Identify which cell holds the provided text, then report its (x, y) central coordinate. 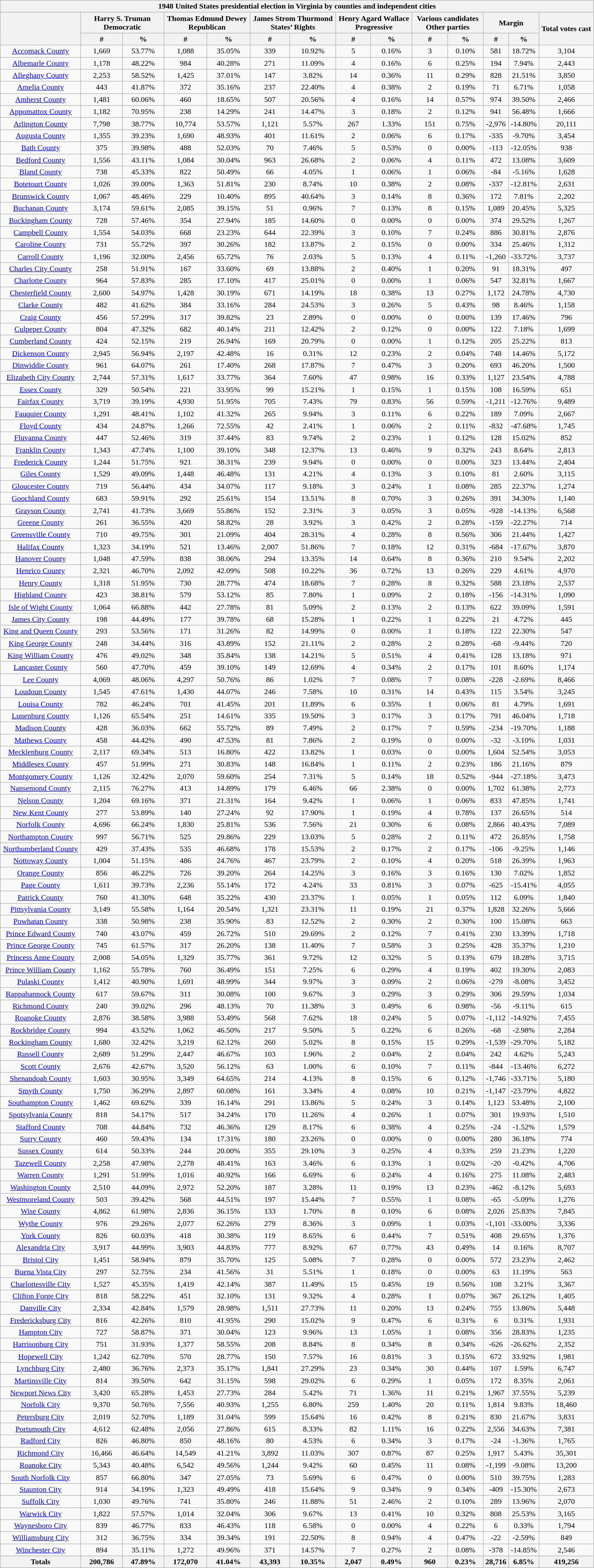
2,352 (566, 1344)
3,245 (566, 692)
49.76% (143, 1501)
6,747 (566, 1369)
39.42% (143, 1199)
30.26% (228, 245)
Petersburg City (41, 1417)
0.46% (391, 450)
-5.09% (524, 1199)
364 (270, 378)
36.03% (143, 728)
54.17% (143, 1115)
44.49% (143, 619)
1,058 (566, 87)
1,329 (186, 958)
6,272 (566, 1066)
-844 (496, 1066)
Clarke County (41, 305)
4.53% (313, 1441)
413 (186, 788)
42.14% (228, 1284)
7.56% (313, 825)
147 (270, 75)
895 (270, 196)
40.43% (524, 825)
-14.92% (524, 1018)
0.96% (313, 208)
19.93% (524, 1115)
727 (102, 1332)
-337 (496, 184)
14.46% (524, 353)
248 (102, 643)
1,363 (186, 184)
58.22% (143, 1296)
751 (102, 1344)
34.07% (228, 486)
1,377 (186, 1344)
39.09% (524, 607)
8,466 (566, 680)
29.86% (228, 837)
423 (102, 595)
280 (496, 1139)
3.82% (313, 75)
5.57% (313, 124)
0.02% (465, 1163)
7.31% (313, 776)
2,334 (102, 1308)
Appomattox County (41, 111)
4,822 (566, 1090)
39.98% (143, 148)
20.79% (313, 341)
Norfolk City (41, 1405)
59.43% (143, 1139)
13.51% (313, 498)
103 (270, 1054)
852 (566, 438)
49.75% (143, 534)
1,611 (102, 885)
39.20% (228, 873)
1,841 (270, 1369)
-23.79% (524, 1090)
15.28% (313, 619)
35.05% (228, 51)
-19.70% (524, 728)
Powhatan County (41, 921)
1.36% (391, 1393)
1,830 (186, 825)
Louisa County (41, 704)
41.56% (228, 1272)
1,255 (270, 1405)
55.86% (228, 510)
Lee County (41, 680)
56.12% (228, 1066)
598 (270, 1381)
13.46% (228, 546)
3,719 (102, 402)
9.72% (313, 958)
35.70% (228, 1260)
Fredericksburg City (41, 1320)
Surry County (41, 1139)
161 (270, 1090)
5,693 (566, 1187)
-279 (496, 982)
62.26% (228, 1223)
6,542 (186, 1465)
21.23% (524, 1151)
27.94% (228, 220)
1,981 (566, 1357)
14.99% (313, 631)
2,773 (566, 788)
43,393 (270, 1562)
401 (270, 136)
1,699 (566, 329)
963 (270, 160)
11.26% (313, 1115)
140 (186, 813)
12.69% (313, 667)
4,696 (102, 825)
22.37% (524, 486)
25.22% (524, 341)
139 (496, 317)
387 (270, 1284)
1,427 (566, 534)
1,376 (566, 1236)
34.63% (524, 1429)
-15.30% (524, 1489)
3,452 (566, 982)
186 (496, 764)
503 (102, 1199)
1,669 (102, 51)
-1.52% (524, 1127)
14.29% (228, 111)
2,321 (102, 571)
46.04% (524, 716)
30.08% (228, 994)
7.80% (313, 595)
56 (430, 402)
-1,260 (496, 257)
2,836 (186, 1211)
7.58% (313, 692)
20.56% (313, 99)
1,451 (102, 1260)
4,055 (566, 885)
13.88% (313, 269)
42.26% (143, 1320)
Suffolk City (41, 1501)
87 (430, 1453)
240 (102, 1006)
72.55% (228, 426)
297 (102, 1272)
-2.69% (524, 680)
720 (566, 643)
961 (102, 365)
243 (496, 450)
3,473 (566, 776)
741 (186, 1501)
13.18% (524, 655)
32.26% (524, 909)
62.12% (228, 1042)
189 (496, 414)
1,702 (496, 788)
1,448 (186, 474)
Accomack County (41, 51)
66.24% (143, 825)
1948 United States presidential election in Virginia by counties and independent cities (297, 6)
17.31% (228, 1139)
20.45% (524, 208)
Arlington County (41, 124)
1,963 (566, 861)
62.70% (143, 1357)
31.93% (143, 1344)
40.93% (228, 1405)
-9.25% (524, 849)
-1,539 (496, 1042)
3,219 (186, 1042)
2,480 (102, 1369)
48.16% (228, 1441)
731 (102, 245)
Northumberland County (41, 849)
198 (102, 619)
662 (186, 728)
5,182 (566, 1042)
1,690 (186, 136)
9.96% (313, 1332)
55.58% (143, 909)
44.07% (228, 692)
-832 (496, 426)
960 (430, 1562)
50.98% (143, 921)
46.36% (228, 1127)
13,200 (566, 1465)
13.39% (524, 933)
9,489 (566, 402)
2,462 (566, 1260)
1,004 (102, 861)
58.52% (143, 75)
1,084 (186, 160)
16,466 (102, 1453)
Bedford County (41, 160)
693 (496, 365)
210 (496, 559)
11.38% (313, 1006)
976 (102, 1223)
6.85% (524, 1562)
185 (270, 220)
1,242 (102, 1357)
14.19% (313, 293)
1,196 (102, 257)
41.30% (143, 897)
Alleghany County (41, 75)
791 (496, 716)
66.80% (143, 1477)
47.85% (524, 801)
-9.08% (524, 1465)
5.43% (524, 1453)
1,510 (566, 1115)
Hampton City (41, 1332)
1,276 (566, 1199)
12.42% (313, 329)
32.00% (143, 257)
Waynesboro City (41, 1526)
1,100 (186, 450)
65.28% (143, 1393)
668 (186, 232)
1,062 (186, 1030)
117 (270, 486)
46.80% (143, 1441)
Botetourt County (41, 184)
8.65% (313, 1236)
30.19% (228, 293)
23.18% (524, 583)
Charlotte County (41, 281)
8.46% (524, 305)
1.59% (524, 1369)
-2.59% (524, 1538)
1,016 (186, 1175)
60.06% (143, 99)
31.04% (228, 1417)
43.11% (143, 160)
2.41% (313, 426)
-17.67% (524, 546)
1,014 (186, 1514)
Scott County (41, 1066)
417 (270, 281)
3,104 (566, 51)
36.18% (524, 1139)
971 (566, 655)
560 (102, 667)
Totals (41, 1562)
804 (102, 329)
43.07% (143, 933)
535 (186, 849)
21.44% (524, 534)
45.33% (143, 172)
1,121 (270, 124)
31.26% (228, 631)
-1,199 (496, 1465)
894 (102, 1550)
50.33% (143, 1151)
35.11% (143, 1550)
1,666 (566, 111)
Roanoke City (41, 1465)
76.27% (143, 788)
3.21% (524, 1284)
1,343 (102, 450)
51.15% (143, 861)
-47.68% (524, 426)
710 (102, 534)
46.77% (143, 1526)
419,256 (566, 1562)
1,034 (566, 994)
4,862 (102, 1211)
Montgomery County (41, 776)
525 (186, 837)
7,798 (102, 124)
1,828 (496, 909)
25.53% (524, 1514)
18.72% (524, 51)
46.20% (524, 365)
Hanover County (41, 559)
180 (270, 1139)
1,500 (566, 365)
4,970 (566, 571)
New Kent County (41, 813)
3,715 (566, 958)
211 (270, 329)
38.58% (143, 1018)
1,430 (186, 692)
1.40% (391, 1405)
58.82% (228, 522)
56.94% (143, 353)
56.71% (143, 837)
1.02% (313, 680)
1,603 (102, 1078)
5.08% (313, 1260)
7.60% (313, 378)
2,510 (102, 1187)
19.50% (313, 716)
518 (496, 861)
2.46% (391, 1501)
18,460 (566, 1405)
7.02% (524, 873)
11.88% (313, 1501)
9.97% (313, 982)
3,609 (566, 160)
1,146 (566, 849)
20,111 (566, 124)
10.92% (313, 51)
7.43% (313, 402)
51.75% (143, 462)
5,448 (566, 1308)
38.81% (143, 595)
54.05% (143, 958)
1,026 (102, 184)
1,741 (566, 801)
58.87% (143, 1332)
11.89% (313, 704)
Wythe County (41, 1223)
James City County (41, 619)
47.89% (143, 1562)
367 (496, 1296)
65.54% (143, 716)
Grayson County (41, 510)
Various candidatesOther parties (448, 23)
King George County (41, 643)
44.09% (143, 1187)
13.08% (524, 160)
4,706 (566, 1163)
Henrico County (41, 571)
-14.80% (524, 124)
5.02% (313, 1042)
2,373 (186, 1369)
8.60% (524, 667)
-1,112 (496, 1018)
4,788 (566, 378)
1,210 (566, 946)
76 (270, 257)
64.65% (228, 1078)
6.80% (313, 1405)
13.44% (524, 462)
15.08% (524, 921)
29.65% (524, 1236)
514 (566, 813)
177 (186, 619)
0.37% (465, 909)
-65 (496, 1199)
36.75% (143, 1538)
Franklin County (41, 450)
Craig County (41, 317)
22.50% (313, 1538)
68 (270, 619)
11.61% (313, 136)
-22 (496, 1538)
208 (270, 1344)
197 (270, 1199)
-20 (496, 1163)
3,903 (186, 1248)
1,822 (102, 1514)
9.54% (524, 559)
-0.42% (524, 1163)
1,745 (566, 426)
23.54% (524, 378)
291 (270, 1102)
28 (270, 522)
47.53% (228, 740)
1,272 (186, 1550)
3.46% (313, 1163)
30.95% (143, 1078)
18.31% (524, 269)
984 (186, 63)
205 (496, 341)
130 (496, 873)
-113 (496, 148)
Lancaster County (41, 667)
4.62% (524, 1054)
513 (186, 752)
167 (186, 269)
Shenandoah County (41, 1078)
2,007 (270, 546)
46.68% (228, 849)
-228 (496, 680)
30.83% (228, 764)
5,180 (566, 1078)
33.77% (228, 378)
814 (102, 1381)
7.46% (313, 148)
Mecklenburg County (41, 752)
4,612 (102, 1429)
48.06% (143, 680)
52.03% (228, 148)
25.61% (228, 498)
4,730 (566, 293)
241 (270, 111)
Henry County (41, 583)
397 (186, 245)
2,483 (566, 1175)
70.95% (143, 111)
1,852 (566, 873)
517 (186, 1115)
0.87% (391, 1453)
64.07% (143, 365)
4,930 (186, 402)
7.09% (524, 414)
265 (270, 414)
0.94% (391, 1538)
14.89% (228, 788)
23.31% (313, 909)
Essex County (41, 390)
329 (102, 390)
Sussex County (41, 1151)
3,520 (186, 1066)
7.49% (313, 728)
41.62% (143, 305)
43.52% (143, 1030)
0.58% (391, 946)
-8.08% (524, 982)
774 (566, 1139)
8.33% (313, 1429)
642 (186, 1381)
221 (186, 390)
28.98% (228, 1308)
3.28% (313, 1187)
0.77% (391, 1248)
69 (270, 269)
2,676 (102, 1066)
39.19% (143, 402)
1,318 (102, 583)
938 (566, 148)
Smyth County (41, 1090)
163 (270, 1163)
456 (102, 317)
7,381 (566, 1429)
46.22% (143, 873)
24.78% (524, 293)
49.56% (228, 1465)
-234 (496, 728)
Dickenson County (41, 353)
19 (430, 1284)
294 (270, 559)
Prince William County (41, 970)
69.62% (143, 1102)
728 (102, 220)
-928 (496, 510)
41.45% (228, 704)
941 (496, 111)
Madison County (41, 728)
2,945 (102, 353)
42.48% (228, 353)
Fluvanna County (41, 438)
719 (102, 486)
62.48% (143, 1429)
Dinwiddie County (41, 365)
-2.98% (524, 1030)
21.31% (228, 801)
476 (102, 655)
31 (270, 1272)
171 (186, 631)
1.00% (313, 1066)
2,667 (566, 414)
293 (102, 631)
Martinsville City (41, 1381)
1,931 (566, 1320)
614 (102, 1151)
2.60% (524, 474)
49.96% (228, 1550)
11.03% (313, 1453)
Loudoun County (41, 692)
King William County (41, 655)
50.49% (228, 172)
35.22% (228, 897)
1,235 (566, 1332)
46.67% (228, 1054)
-1,211 (496, 402)
47.70% (143, 667)
26.39% (524, 861)
Caroline County (41, 245)
1,048 (102, 559)
-9.11% (524, 1006)
55.14% (228, 885)
25.46% (524, 245)
507 (270, 99)
354 (186, 220)
497 (566, 269)
4.61% (524, 571)
123 (270, 1332)
3,149 (102, 909)
1,419 (186, 1284)
2,443 (566, 63)
28,716 (496, 1562)
43 (430, 1248)
997 (102, 837)
0.52% (465, 776)
Newport News City (41, 1393)
67 (353, 1248)
16.14% (228, 1102)
3,165 (566, 1514)
4.05% (313, 172)
242 (496, 1054)
20 (430, 1405)
1,090 (566, 595)
1,162 (102, 970)
7.62% (313, 1018)
11.40% (313, 946)
137 (496, 813)
839 (102, 1526)
22.40% (313, 87)
Amherst County (41, 99)
2,115 (102, 788)
Rockingham County (41, 1042)
33.16% (228, 305)
0.55% (391, 1199)
52.20% (228, 1187)
Northampton County (41, 837)
1,067 (102, 196)
2,047 (353, 1562)
1,355 (102, 136)
857 (102, 1477)
53.49% (228, 1018)
56.48% (524, 111)
37.44% (228, 438)
59.60% (228, 776)
13.35% (313, 559)
4.13% (313, 1078)
1,164 (186, 909)
Danville City (41, 1308)
3,737 (566, 257)
Buckingham County (41, 220)
726 (186, 873)
-335 (496, 136)
14.21% (313, 655)
1,178 (102, 63)
Warwick City (41, 1514)
-1,147 (496, 1090)
430 (270, 897)
8.64% (524, 450)
4.79% (524, 704)
3,174 (102, 208)
41.95% (228, 1320)
Tazewell County (41, 1163)
-14.13% (524, 510)
23.79% (313, 861)
234 (186, 1272)
53.57% (228, 124)
2,546 (566, 1550)
39.00% (143, 184)
14.47% (313, 111)
-33.00% (524, 1223)
118 (270, 1526)
-462 (496, 1187)
32.81% (524, 281)
663 (566, 921)
9.32% (313, 1296)
251 (186, 716)
856 (102, 873)
279 (270, 1223)
3.34% (313, 1090)
2,100 (566, 1102)
17.90% (313, 813)
-29.70% (524, 1042)
244 (186, 1151)
5,325 (566, 208)
1,405 (566, 1296)
35.80% (228, 1501)
356 (496, 1332)
1.70% (313, 1211)
13.96% (524, 1501)
169 (270, 341)
12.37% (313, 450)
447 (102, 438)
101 (496, 667)
260 (270, 1042)
5.51% (313, 1272)
Staunton City (41, 1489)
2,092 (186, 571)
705 (270, 402)
12.52% (313, 921)
45.35% (143, 1284)
1,917 (496, 1453)
99 (270, 390)
38.77% (143, 124)
30.81% (524, 232)
53.77% (143, 51)
26.65% (524, 813)
-378 (496, 1550)
2,083 (566, 970)
3,892 (270, 1453)
1,312 (566, 245)
782 (102, 704)
Middlesex County (41, 764)
679 (496, 958)
9.74% (313, 438)
46.43% (228, 1526)
54.97% (143, 293)
2,600 (102, 293)
30 (430, 1369)
47.98% (143, 1163)
Nansemond County (41, 788)
2,556 (496, 1429)
Spotsylvania County (41, 1115)
89 (270, 728)
-33.71% (524, 1078)
1,158 (566, 305)
2,447 (186, 1054)
312 (102, 1538)
21.11% (313, 643)
18.68% (313, 583)
2,253 (102, 75)
810 (186, 1320)
2,019 (102, 1417)
33.60% (228, 269)
372 (186, 87)
258 (102, 269)
Charlottesville City (41, 1284)
34.24% (228, 1115)
Greensville County (41, 534)
Total votes cast (566, 29)
1,127 (496, 378)
914 (102, 1489)
488 (186, 148)
708 (102, 1127)
2,061 (566, 1381)
429 (102, 849)
307 (353, 1453)
Buchanan County (41, 208)
14.25% (313, 873)
Alexandria City (41, 1248)
60.03% (143, 1236)
3.54% (524, 692)
39.78% (228, 619)
Gloucester County (41, 486)
2,631 (566, 184)
730 (186, 583)
Orange County (41, 873)
1,667 (566, 281)
-22.27% (524, 522)
4.21% (313, 474)
42.09% (228, 571)
0.64% (391, 559)
York County (41, 1236)
2,056 (186, 1429)
2,744 (102, 378)
1,758 (566, 837)
1,267 (566, 220)
61.57% (143, 946)
6.46% (313, 788)
-14.85% (524, 1550)
44.84% (143, 1127)
6,568 (566, 510)
0.35% (391, 704)
26.12% (524, 1296)
296 (186, 1006)
28.83% (524, 1332)
Lunenburg County (41, 716)
23.37% (313, 897)
1,220 (566, 1151)
816 (102, 1320)
112 (496, 897)
34.44% (143, 643)
-15.41% (524, 885)
3,850 (566, 75)
2,689 (102, 1054)
47 (353, 378)
Brunswick County (41, 196)
9.18% (313, 486)
563 (566, 1272)
777 (270, 1248)
194 (496, 63)
-27.18% (524, 776)
1,840 (566, 897)
402 (496, 970)
6.58% (313, 1526)
46.48% (228, 474)
20.54% (228, 909)
Westmoreland County (41, 1199)
1,274 (566, 486)
46.24% (143, 704)
1,088 (186, 51)
16.80% (228, 752)
Portsmouth City (41, 1429)
21.09% (228, 534)
7,455 (566, 1018)
Mathews County (41, 740)
Southampton County (41, 1102)
3,420 (102, 1393)
-2,976 (496, 124)
1,140 (566, 498)
-159 (496, 522)
Goochland County (41, 498)
9,370 (102, 1405)
2,197 (186, 353)
8.36% (313, 1223)
Radford City (41, 1441)
268 (270, 365)
30.38% (228, 1236)
745 (102, 946)
424 (102, 341)
886 (496, 232)
-409 (496, 1489)
42.84% (143, 1308)
3,053 (566, 752)
170 (270, 1115)
Richmond City (41, 1453)
59.67% (143, 994)
2,897 (186, 1090)
35.90% (228, 921)
2.03% (313, 257)
20.00% (228, 1151)
-944 (496, 776)
29.59% (524, 994)
486 (186, 861)
451 (186, 1296)
Campbell County (41, 232)
7,089 (566, 825)
-8.12% (524, 1187)
7.25% (313, 970)
18.65% (228, 99)
740 (102, 933)
19.30% (524, 970)
738 (102, 172)
1,511 (270, 1308)
Giles County (41, 474)
1,794 (566, 1526)
-26.62% (524, 1344)
1,765 (566, 1441)
Halifax County (41, 546)
1,123 (496, 1102)
482 (102, 305)
-84 (496, 172)
66.88% (143, 607)
1,545 (102, 692)
51.86% (313, 546)
5,243 (566, 1054)
1,188 (566, 728)
10.22% (313, 571)
2,117 (102, 752)
442 (186, 607)
51.91% (143, 269)
53.56% (143, 631)
7.94% (524, 63)
617 (102, 994)
237 (270, 87)
Bristol City (41, 1260)
404 (270, 534)
43.89% (228, 643)
57.83% (143, 281)
18.28% (524, 958)
3,917 (102, 1248)
1,089 (496, 208)
2.31% (313, 510)
732 (186, 1127)
154 (270, 498)
5.42% (313, 1393)
40.64% (313, 196)
1.05% (391, 1332)
29.10% (313, 1151)
1.11% (391, 1429)
40.92% (228, 1175)
24.87% (143, 426)
79 (353, 402)
570 (186, 1357)
1,204 (102, 801)
22.30% (524, 631)
28.31% (313, 534)
49.49% (228, 1489)
39.34% (228, 1538)
572 (496, 1260)
289 (496, 1501)
29.02% (313, 1381)
Floyd County (41, 426)
1,529 (102, 474)
1,527 (102, 1284)
-9.44% (524, 643)
375 (102, 148)
2,456 (186, 257)
49.09% (143, 474)
Prince George County (41, 946)
52.70% (143, 1417)
41.87% (143, 87)
994 (102, 1030)
3,454 (566, 136)
34.30% (524, 498)
39.23% (143, 136)
73 (270, 1477)
5,239 (566, 1393)
36.15% (228, 1211)
1,102 (186, 414)
14.60% (313, 220)
7.86% (313, 740)
35.16% (228, 87)
-1.36% (524, 1441)
25.83% (524, 1211)
South Norfolk City (41, 1477)
8.17% (313, 1127)
46.64% (143, 1453)
9.50% (313, 1030)
26.20% (228, 946)
10.35% (313, 1562)
57.29% (143, 317)
-106 (496, 849)
2,741 (102, 510)
Hopewell City (41, 1357)
420 (186, 522)
8.35% (524, 1381)
Williamsburg City (41, 1538)
672 (496, 1357)
Warren County (41, 1175)
1,462 (102, 1102)
1,750 (102, 1090)
319 (186, 438)
47.74% (143, 450)
37.01% (228, 75)
5,666 (566, 909)
2,236 (186, 885)
Thomas Edmund DeweyRepublican (207, 23)
115 (496, 692)
41.32% (228, 414)
178 (270, 849)
2,258 (102, 1163)
1,554 (102, 232)
25.81% (228, 825)
2.38% (391, 788)
29.26% (143, 1223)
8.92% (313, 1248)
48.93% (228, 136)
98 (496, 305)
648 (186, 897)
8,707 (566, 1248)
622 (496, 607)
17.40% (228, 365)
964 (102, 281)
2,278 (186, 1163)
44.42% (143, 740)
129 (270, 1127)
1,425 (186, 75)
850 (186, 1441)
Fauquier County (41, 414)
Bland County (41, 172)
200,786 (102, 1562)
2,866 (496, 825)
Harrisonburg City (41, 1344)
1,556 (102, 160)
37.55% (524, 1393)
458 (102, 740)
536 (270, 825)
1,031 (566, 740)
599 (270, 1417)
8.84% (313, 1344)
490 (186, 740)
48.99% (228, 982)
344 (270, 982)
24.53% (313, 305)
838 (186, 559)
35,301 (566, 1453)
52.54% (524, 752)
16.84% (313, 764)
6.09% (524, 897)
Pulaski County (41, 982)
Isle of Wight County (41, 607)
214 (270, 1078)
239 (270, 462)
0.78% (465, 813)
41.73% (143, 510)
264 (270, 873)
40.90% (143, 982)
16.59% (524, 390)
41.21% (228, 1453)
57.57% (143, 1514)
-9.70% (524, 136)
748 (496, 353)
179 (270, 788)
182 (270, 245)
1,174 (566, 667)
36.55% (143, 522)
Rockbridge County (41, 1030)
2,404 (566, 462)
921 (186, 462)
0.72% (391, 571)
47.61% (143, 692)
13.87% (313, 245)
796 (566, 317)
166 (270, 1175)
Stafford County (41, 1127)
-12.05% (524, 148)
7,845 (566, 1211)
Lynchburg City (41, 1369)
40.28% (228, 63)
Greene County (41, 522)
52.46% (143, 438)
21.67% (524, 1417)
335 (270, 716)
33 (353, 885)
36.29% (143, 1090)
31.15% (228, 1381)
56.44% (143, 486)
7.18% (524, 329)
3,349 (186, 1078)
44.51% (228, 1199)
2,537 (566, 583)
26.94% (228, 341)
1,604 (496, 752)
292 (186, 498)
3,988 (186, 1018)
107 (496, 1369)
-12.81% (524, 184)
2,026 (496, 1211)
10,774 (186, 124)
52.75% (143, 1272)
47.59% (143, 559)
347 (186, 1477)
Chesterfield County (41, 293)
5,172 (566, 353)
40.48% (143, 1465)
1,064 (102, 607)
Amelia County (41, 87)
4,069 (102, 680)
27.86% (228, 1429)
61.38% (524, 788)
Rappahannock County (41, 994)
50.54% (143, 390)
830 (496, 1417)
849 (566, 1538)
Augusta County (41, 136)
27.05% (228, 1477)
316 (186, 643)
60.08% (228, 1090)
422 (270, 752)
508 (270, 571)
53.48% (524, 1102)
148 (270, 764)
Patrick County (41, 897)
39.73% (143, 885)
3,336 (566, 1223)
1,172 (496, 293)
0.53% (391, 148)
581 (496, 51)
323 (496, 462)
Richmond County (41, 1006)
48.22% (143, 63)
3,831 (566, 1417)
-1,101 (496, 1223)
69.34% (143, 752)
134 (186, 1139)
58.94% (143, 1260)
35.84% (228, 655)
521 (186, 546)
391 (496, 498)
Clifton Forge City (41, 1296)
53.12% (228, 595)
-5.16% (524, 172)
54.03% (143, 232)
Bath County (41, 148)
2,077 (186, 1223)
26.85% (524, 837)
49.02% (143, 655)
0.70% (391, 498)
1,453 (186, 1393)
11.19% (524, 1272)
Princess Anne County (41, 958)
13.82% (313, 752)
4.72% (524, 619)
219 (186, 341)
9.83% (524, 1405)
1,412 (102, 982)
Page County (41, 885)
48.46% (143, 196)
59.91% (143, 498)
408 (496, 1236)
172,070 (186, 1562)
2,972 (186, 1187)
57.46% (143, 220)
3,367 (566, 1284)
3.92% (313, 522)
58.55% (228, 1344)
0.83% (391, 402)
3,870 (566, 546)
38.31% (228, 462)
290 (270, 1320)
267 (353, 124)
52.15% (143, 341)
36.49% (228, 970)
822 (186, 172)
1,680 (102, 1042)
Albemarle County (41, 63)
2,466 (566, 99)
21.51% (524, 75)
1,266 (186, 426)
Winchester City (41, 1550)
Frederick County (41, 462)
588 (496, 583)
17.87% (313, 365)
Russell County (41, 1054)
27.29% (313, 1369)
755 (496, 1308)
3,669 (186, 510)
24.76% (228, 861)
4.24% (313, 885)
813 (566, 341)
Harry S. TrumanDemocratic (122, 23)
15.53% (313, 849)
48.13% (228, 1006)
15.21% (313, 390)
187 (270, 1187)
355 (270, 1151)
Prince Edward County (41, 933)
-13.46% (524, 1066)
384 (186, 305)
1,628 (566, 172)
17.46% (524, 317)
0.75% (465, 124)
828 (496, 75)
191 (270, 1538)
1,967 (496, 1393)
-33.72% (524, 257)
808 (496, 1514)
Wise County (41, 1211)
Carroll County (41, 257)
14.57% (313, 1550)
Charles City County (41, 269)
7,556 (186, 1405)
-32 (496, 740)
85 (270, 595)
671 (270, 293)
Roanoke County (41, 1018)
29.69% (313, 933)
60 (353, 1465)
149 (270, 667)
35.17% (228, 1369)
1,030 (102, 1501)
1,189 (186, 1417)
41.04% (228, 1562)
0.57% (465, 99)
683 (102, 498)
39.75% (524, 1477)
-3.10% (524, 740)
35.37% (524, 946)
86 (270, 680)
46.50% (228, 1030)
579 (186, 595)
2,085 (186, 208)
33.95% (228, 390)
651 (566, 390)
27.24% (228, 813)
6.71% (524, 87)
474 (270, 583)
38.06% (228, 559)
7.57% (313, 1357)
3,115 (566, 474)
682 (186, 329)
James Strom ThurmondStates’ Rights (293, 23)
26.68% (313, 160)
Cumberland County (41, 341)
Pittsylvania County (41, 909)
91 (496, 269)
36.76% (143, 1369)
714 (566, 522)
361 (270, 958)
1,321 (270, 909)
Margin (511, 23)
119 (270, 1236)
Elizabeth City County (41, 378)
13.03% (313, 837)
277 (102, 813)
39.82% (228, 317)
1,617 (186, 378)
53.89% (143, 813)
23.26% (313, 1139)
467 (270, 861)
21.16% (524, 764)
14,549 (186, 1453)
457 (102, 764)
2,008 (102, 958)
2,813 (566, 450)
32.10% (228, 1296)
39.02% (143, 1006)
51.29% (143, 1054)
80 (270, 1441)
Fairfax County (41, 402)
15.44% (313, 1199)
338 (102, 921)
-1,746 (496, 1078)
11.09% (313, 63)
27.78% (228, 607)
42 (270, 426)
443 (102, 87)
51.81% (228, 184)
254 (270, 776)
57.31% (143, 378)
26.72% (228, 933)
11.08% (524, 1175)
164 (270, 801)
61.98% (143, 1211)
47.32% (143, 329)
33.92% (524, 1357)
125 (270, 1260)
2,673 (566, 1489)
32.04% (228, 1514)
11.49% (313, 1284)
65.72% (228, 257)
150 (270, 1357)
42.67% (143, 1066)
1.96% (313, 1054)
Norfolk County (41, 825)
22.39% (313, 232)
133 (270, 1211)
1,428 (186, 293)
1,591 (566, 607)
445 (566, 619)
-626 (496, 1344)
-156 (496, 595)
46.70% (143, 571)
5.09% (313, 607)
2,284 (566, 1030)
Buena Vista City (41, 1272)
1.33% (391, 124)
1,481 (102, 99)
644 (270, 232)
8.74% (313, 184)
Washington County (41, 1187)
-684 (496, 546)
Highland County (41, 595)
-625 (496, 885)
36 (353, 571)
701 (186, 704)
6.69% (313, 1175)
2.89% (313, 317)
-14.31% (524, 595)
-56 (496, 1006)
29.52% (524, 220)
Nelson County (41, 801)
10.40% (228, 196)
311 (186, 994)
59.61% (143, 208)
17.10% (228, 281)
7.81% (524, 196)
Nottoway County (41, 861)
69.16% (143, 801)
1,814 (496, 1405)
217 (270, 1030)
Henry Agard WallaceProgressive (374, 23)
40.14% (228, 329)
35.77% (228, 958)
1,182 (102, 111)
92 (270, 813)
201 (270, 704)
275 (496, 1175)
-12.76% (524, 402)
King and Queen County (41, 631)
374 (496, 220)
974 (496, 99)
5,343 (102, 1465)
5.69% (313, 1477)
44.99% (143, 1248)
Culpeper County (41, 329)
1,283 (566, 1477)
0.40% (391, 269)
14.61% (228, 716)
4,297 (186, 680)
55.78% (143, 970)
25.01% (313, 281)
39.15% (228, 208)
44.83% (228, 1248)
37.43% (143, 849)
